Detect which cell encompasses the target text, then output its (x, y) center coordinate. 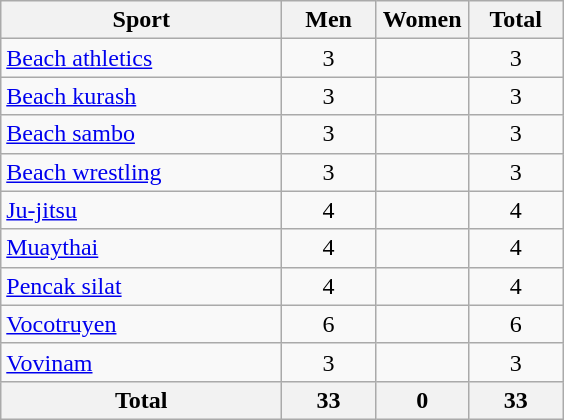
Beach sambo (142, 134)
Vocotruyen (142, 324)
0 (422, 400)
Sport (142, 20)
Beach wrestling (142, 172)
Pencak silat (142, 286)
Beach athletics (142, 58)
Men (329, 20)
Muaythai (142, 248)
Women (422, 20)
Vovinam (142, 362)
Ju-jitsu (142, 210)
Beach kurash (142, 96)
